Locate the cell with the specified text and output its (x, y) center coordinate. 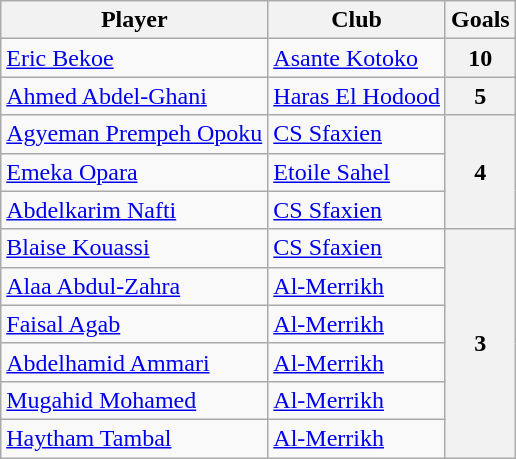
Goals (480, 20)
Mugahid Mohamed (134, 400)
Abdelhamid Ammari (134, 362)
Ahmed Abdel-Ghani (134, 96)
4 (480, 172)
Alaa Abdul-Zahra (134, 286)
Blaise Kouassi (134, 248)
Haytham Tambal (134, 438)
5 (480, 96)
Haras El Hodood (357, 96)
3 (480, 343)
Etoile Sahel (357, 172)
10 (480, 58)
Abdelkarim Nafti (134, 210)
Asante Kotoko (357, 58)
Eric Bekoe (134, 58)
Faisal Agab (134, 324)
Player (134, 20)
Club (357, 20)
Agyeman Prempeh Opoku (134, 134)
Emeka Opara (134, 172)
